Return the (x, y) coordinate for the center point of the cell that contains the specified text.  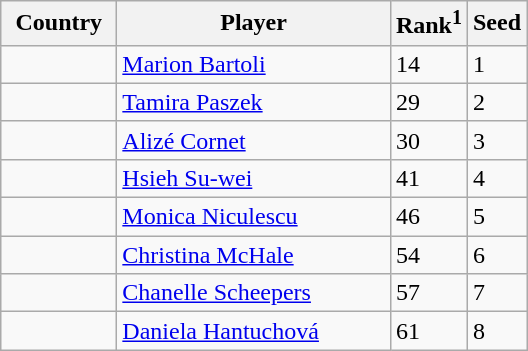
Chanelle Scheepers (254, 293)
57 (428, 293)
Monica Niculescu (254, 217)
41 (428, 178)
Christina McHale (254, 255)
14 (428, 64)
54 (428, 255)
Marion Bartoli (254, 64)
1 (496, 64)
3 (496, 140)
29 (428, 102)
Player (254, 24)
61 (428, 331)
Daniela Hantuchová (254, 331)
Alizé Cornet (254, 140)
Seed (496, 24)
Rank1 (428, 24)
5 (496, 217)
Country (59, 24)
30 (428, 140)
46 (428, 217)
8 (496, 331)
7 (496, 293)
Hsieh Su-wei (254, 178)
2 (496, 102)
6 (496, 255)
Tamira Paszek (254, 102)
4 (496, 178)
